Locate the cell with the specified text and output its (x, y) center coordinate. 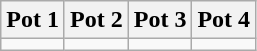
Pot 3 (160, 20)
Pot 4 (224, 20)
Pot 1 (33, 20)
Pot 2 (96, 20)
